From the cell containing the given text, extract its center point as (x, y) coordinate. 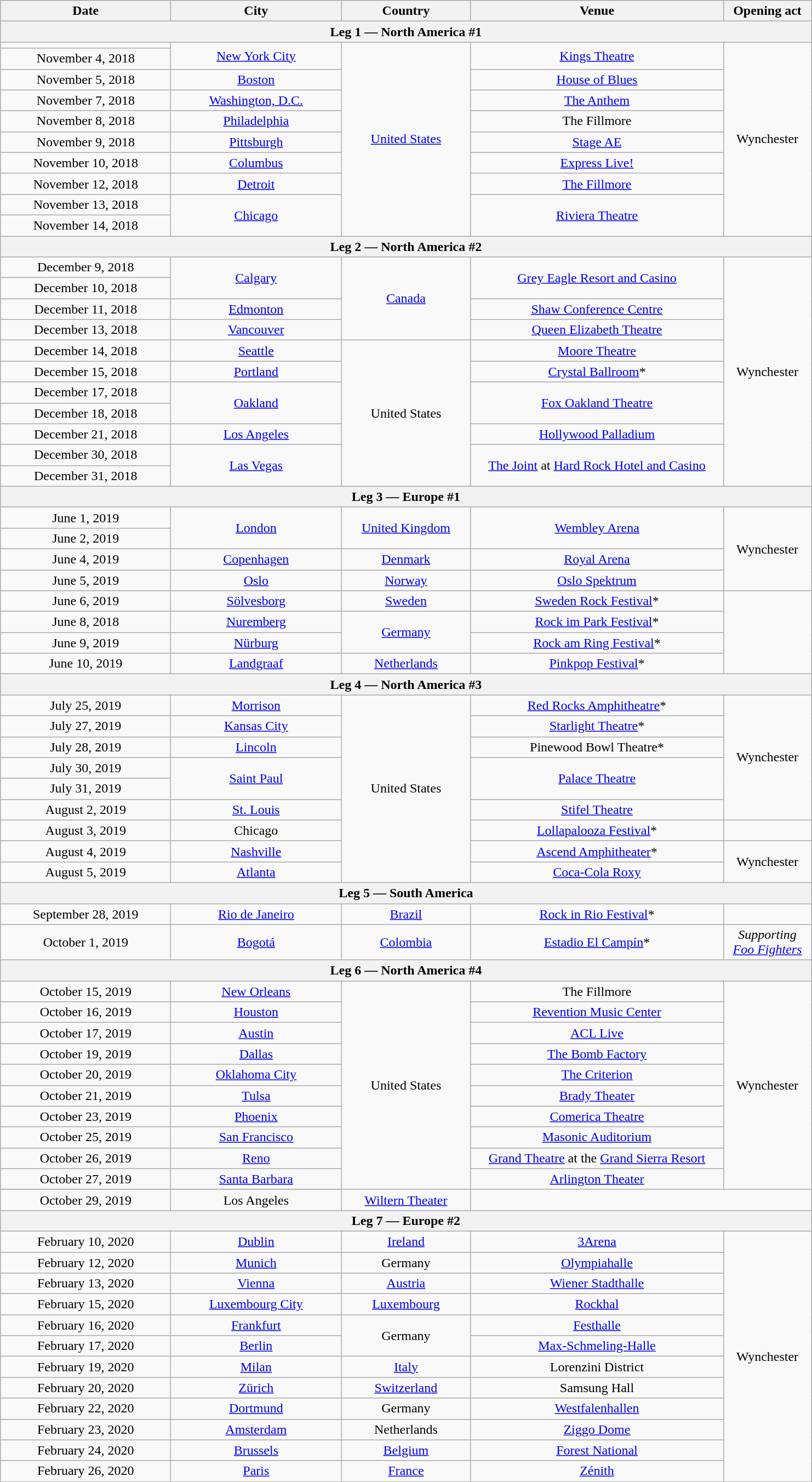
Lincoln (256, 747)
February 16, 2020 (85, 1325)
New York City (256, 56)
Canada (406, 299)
Paris (256, 1471)
December 15, 2018 (85, 372)
Sweden (406, 601)
Denmark (406, 559)
Phoenix (256, 1116)
Crystal Ballroom* (597, 372)
Kansas City (256, 726)
December 30, 2018 (85, 455)
June 2, 2019 (85, 538)
Nashville (256, 851)
New Orleans (256, 991)
Norway (406, 580)
House of Blues (597, 79)
Leg 6 — North America #4 (406, 971)
June 4, 2019 (85, 559)
Palace Theatre (597, 778)
St. Louis (256, 810)
Ziggo Dome (597, 1429)
Belgium (406, 1450)
Boston (256, 79)
Leg 5 — South America (406, 893)
The Bomb Factory (597, 1054)
July 30, 2019 (85, 768)
Westfalenhallen (597, 1409)
November 13, 2018 (85, 204)
Zürich (256, 1388)
Milan (256, 1367)
Philadelphia (256, 121)
Oslo Spektrum (597, 580)
July 27, 2019 (85, 726)
Amsterdam (256, 1429)
February 13, 2020 (85, 1284)
Oslo (256, 580)
Country (406, 11)
Pinewood Bowl Theatre* (597, 747)
Forest National (597, 1450)
Nuremberg (256, 622)
Opening act (767, 11)
November 8, 2018 (85, 121)
Leg 2 — North America #2 (406, 246)
The Anthem (597, 100)
Sweden Rock Festival* (597, 601)
Saint Paul (256, 778)
February 24, 2020 (85, 1450)
Revention Music Center (597, 1012)
Rio de Janeiro (256, 914)
September 28, 2019 (85, 914)
October 1, 2019 (85, 943)
Brazil (406, 914)
Reno (256, 1158)
Rockhal (597, 1304)
Brussels (256, 1450)
February 26, 2020 (85, 1471)
Venue (597, 11)
Dallas (256, 1054)
Max-Schmeling-Halle (597, 1346)
Oklahoma City (256, 1075)
Landgraaf (256, 664)
Morrison (256, 705)
December 17, 2018 (85, 392)
December 21, 2018 (85, 434)
Grey Eagle Resort and Casino (597, 278)
November 10, 2018 (85, 163)
Leg 1 — North America #1 (406, 32)
Atlanta (256, 872)
August 3, 2019 (85, 830)
Red Rocks Amphitheatre* (597, 705)
The Joint at Hard Rock Hotel and Casino (597, 465)
London (256, 528)
December 9, 2018 (85, 267)
August 4, 2019 (85, 851)
November 7, 2018 (85, 100)
Ireland (406, 1241)
City (256, 11)
October 16, 2019 (85, 1012)
Kings Theatre (597, 56)
Stifel Theatre (597, 810)
Grand Theatre at the Grand Sierra Resort (597, 1158)
Coca-Cola Roxy (597, 872)
Tulsa (256, 1096)
February 19, 2020 (85, 1367)
Leg 4 — North America #3 (406, 685)
Rock im Park Festival* (597, 622)
Estadio El Campín* (597, 943)
Olympiahalle (597, 1262)
Zénith (597, 1471)
November 12, 2018 (85, 184)
Calgary (256, 278)
June 1, 2019 (85, 517)
Rock in Rio Festival* (597, 914)
October 17, 2019 (85, 1033)
December 11, 2018 (85, 309)
October 29, 2019 (85, 1200)
February 15, 2020 (85, 1304)
Stage AE (597, 142)
December 13, 2018 (85, 330)
December 18, 2018 (85, 413)
February 23, 2020 (85, 1429)
Colombia (406, 943)
Berlin (256, 1346)
Lorenzini District (597, 1367)
November 4, 2018 (85, 59)
November 14, 2018 (85, 225)
Luxembourg City (256, 1304)
Date (85, 11)
February 17, 2020 (85, 1346)
February 12, 2020 (85, 1262)
Sölvesborg (256, 601)
Luxembourg (406, 1304)
Pinkpop Festival* (597, 664)
August 2, 2019 (85, 810)
Vienna (256, 1284)
October 25, 2019 (85, 1137)
October 27, 2019 (85, 1179)
Vancouver (256, 330)
Comerica Theatre (597, 1116)
Nürburg (256, 643)
Las Vegas (256, 465)
Copenhagen (256, 559)
October 20, 2019 (85, 1075)
June 8, 2018 (85, 622)
Detroit (256, 184)
October 21, 2019 (85, 1096)
ACL Live (597, 1033)
Houston (256, 1012)
The Criterion (597, 1075)
Portland (256, 372)
June 9, 2019 (85, 643)
Wiener Stadthalle (597, 1284)
Royal Arena (597, 559)
February 20, 2020 (85, 1388)
Munich (256, 1262)
Arlington Theater (597, 1179)
October 15, 2019 (85, 991)
Dublin (256, 1241)
Queen Elizabeth Theatre (597, 330)
Italy (406, 1367)
December 10, 2018 (85, 288)
Shaw Conference Centre (597, 309)
November 9, 2018 (85, 142)
Austria (406, 1284)
Ascend Amphitheater* (597, 851)
Moore Theatre (597, 351)
Wiltern Theater (406, 1200)
Riviera Theatre (597, 215)
France (406, 1471)
June 5, 2019 (85, 580)
October 19, 2019 (85, 1054)
Bogotá (256, 943)
Pittsburgh (256, 142)
July 31, 2019 (85, 789)
Frankfurt (256, 1325)
Brady Theater (597, 1096)
Leg 3 — Europe #1 (406, 497)
July 25, 2019 (85, 705)
Masonic Auditorium (597, 1137)
June 6, 2019 (85, 601)
Fox Oakland Theatre (597, 403)
Hollywood Palladium (597, 434)
June 10, 2019 (85, 664)
Dortmund (256, 1409)
August 5, 2019 (85, 872)
Austin (256, 1033)
Starlight Theatre* (597, 726)
October 26, 2019 (85, 1158)
Express Live! (597, 163)
December 31, 2018 (85, 476)
Supporting Foo Fighters (767, 943)
October 23, 2019 (85, 1116)
Seattle (256, 351)
Columbus (256, 163)
Lollapalooza Festival* (597, 830)
Rock am Ring Festival* (597, 643)
Washington, D.C. (256, 100)
Edmonton (256, 309)
February 22, 2020 (85, 1409)
July 28, 2019 (85, 747)
Oakland (256, 403)
Leg 7 — Europe #2 (406, 1221)
Samsung Hall (597, 1388)
Wembley Arena (597, 528)
December 14, 2018 (85, 351)
Festhalle (597, 1325)
San Francisco (256, 1137)
Santa Barbara (256, 1179)
United Kingdom (406, 528)
November 5, 2018 (85, 79)
3Arena (597, 1241)
February 10, 2020 (85, 1241)
Switzerland (406, 1388)
